Provide the (X, Y) coordinate of the cell's center where the given text is located.  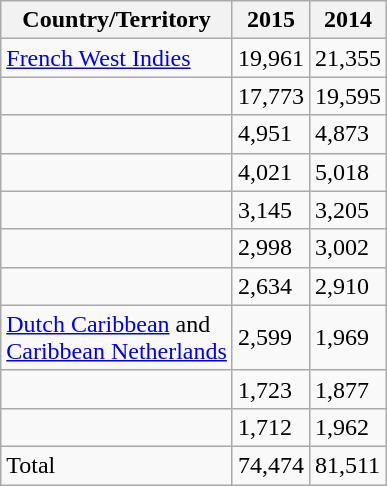
1,877 (348, 389)
4,873 (348, 134)
1,962 (348, 427)
5,018 (348, 172)
1,712 (270, 427)
French West Indies (117, 58)
4,021 (270, 172)
19,961 (270, 58)
2,634 (270, 286)
2,599 (270, 338)
3,002 (348, 248)
Total (117, 465)
4,951 (270, 134)
2015 (270, 20)
Dutch Caribbean and Caribbean Netherlands (117, 338)
1,969 (348, 338)
2014 (348, 20)
81,511 (348, 465)
21,355 (348, 58)
Country/Territory (117, 20)
19,595 (348, 96)
2,910 (348, 286)
3,205 (348, 210)
3,145 (270, 210)
2,998 (270, 248)
74,474 (270, 465)
17,773 (270, 96)
1,723 (270, 389)
